Search for the cell housing the specified text and yield its (x, y) center coordinate. 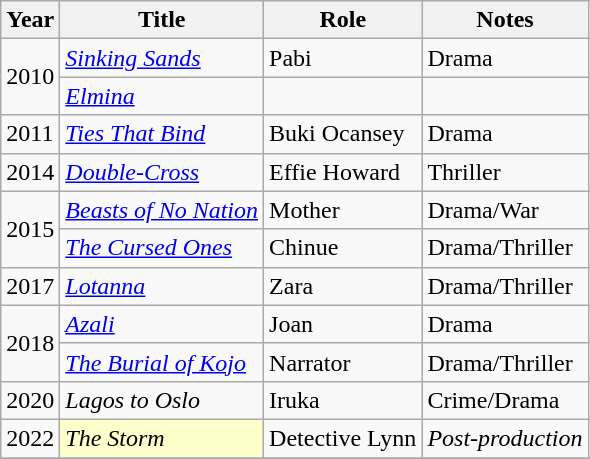
Azali (162, 324)
2018 (30, 343)
Buki Ocansey (343, 134)
Narrator (343, 362)
The Burial of Kojo (162, 362)
Zara (343, 286)
Sinking Sands (162, 58)
Elmina (162, 96)
2017 (30, 286)
Double-Cross (162, 172)
Mother (343, 210)
The Storm (162, 438)
The Cursed Ones (162, 248)
2022 (30, 438)
Effie Howard (343, 172)
Title (162, 20)
Joan (343, 324)
Year (30, 20)
Lagos to Oslo (162, 400)
2015 (30, 229)
Beasts of No Nation (162, 210)
Post-production (505, 438)
Chinue (343, 248)
2011 (30, 134)
2014 (30, 172)
2020 (30, 400)
Drama/War (505, 210)
Role (343, 20)
Iruka (343, 400)
Lotanna (162, 286)
Notes (505, 20)
Crime/Drama (505, 400)
2010 (30, 77)
Ties That Bind (162, 134)
Thriller (505, 172)
Detective Lynn (343, 438)
Pabi (343, 58)
